Detect which cell encompasses the target text, then output its (X, Y) center coordinate. 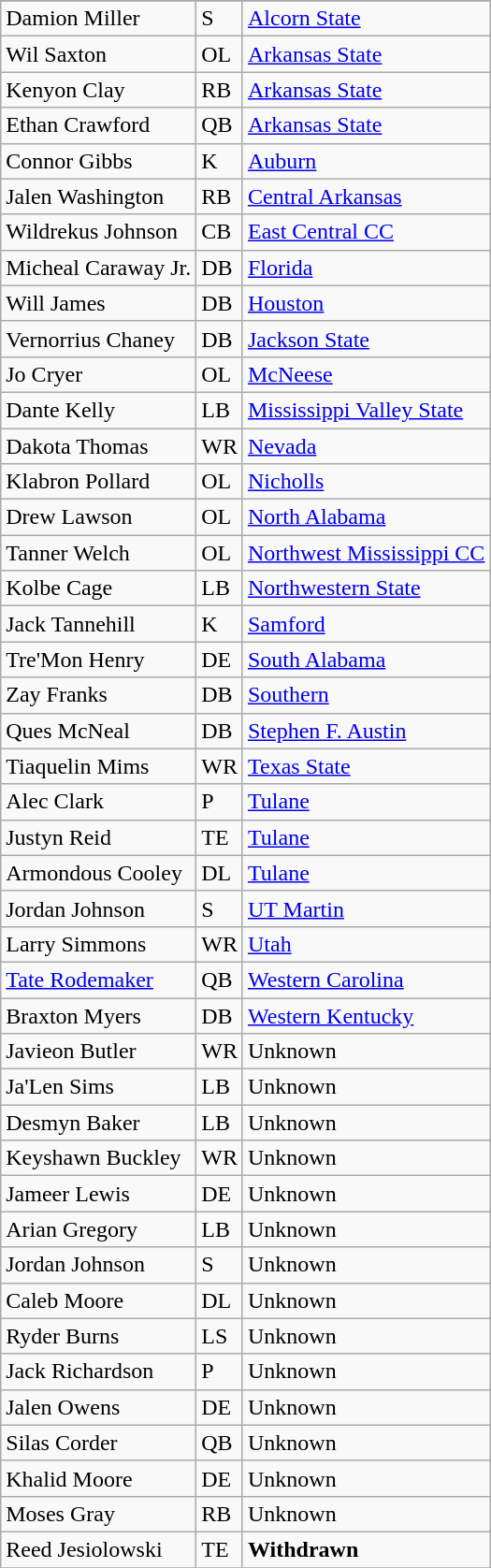
Jameer Lewis (99, 1194)
Ques McNeal (99, 731)
Justyn Reid (99, 837)
Jo Cryer (99, 374)
Jack Tannehill (99, 624)
Dakota Thomas (99, 446)
Larry Simmons (99, 944)
Moses Gray (99, 1514)
Jalen Owens (99, 1407)
Armondous Cooley (99, 873)
Florida (366, 268)
Ryder Burns (99, 1336)
Dante Kelly (99, 410)
Micheal Caraway Jr. (99, 268)
Khalid Moore (99, 1478)
Jack Richardson (99, 1372)
Central Arkansas (366, 196)
Ja'Len Sims (99, 1087)
Houston (366, 303)
Keyshawn Buckley (99, 1158)
Klabron Pollard (99, 482)
Alcorn State (366, 19)
Wil Saxton (99, 54)
Northwest Mississippi CC (366, 553)
Silas Corder (99, 1443)
Tate Rodemaker (99, 980)
Nicholls (366, 482)
Kenyon Clay (99, 90)
Southern (366, 695)
Tanner Welch (99, 553)
Nevada (366, 446)
Mississippi Valley State (366, 410)
Caleb Moore (99, 1300)
CB (220, 232)
Vernorrius Chaney (99, 339)
Will James (99, 303)
Arian Gregory (99, 1229)
Zay Franks (99, 695)
Drew Lawson (99, 517)
Braxton Myers (99, 1015)
Ethan Crawford (99, 125)
Jalen Washington (99, 196)
Wildrekus Johnson (99, 232)
Withdrawn (366, 1549)
Reed Jesiolowski (99, 1549)
East Central CC (366, 232)
LS (220, 1336)
Alec Clark (99, 802)
Javieon Butler (99, 1052)
Western Kentucky (366, 1015)
Tiaquelin Mims (99, 766)
Western Carolina (366, 980)
Northwestern State (366, 588)
Auburn (366, 161)
Stephen F. Austin (366, 731)
South Alabama (366, 660)
Damion Miller (99, 19)
Tre'Mon Henry (99, 660)
Utah (366, 944)
Desmyn Baker (99, 1123)
Samford (366, 624)
UT Martin (366, 908)
Connor Gibbs (99, 161)
Kolbe Cage (99, 588)
Texas State (366, 766)
McNeese (366, 374)
Jackson State (366, 339)
North Alabama (366, 517)
